Scan for the cell matching the given text and deliver its (X, Y) coordinate at center. 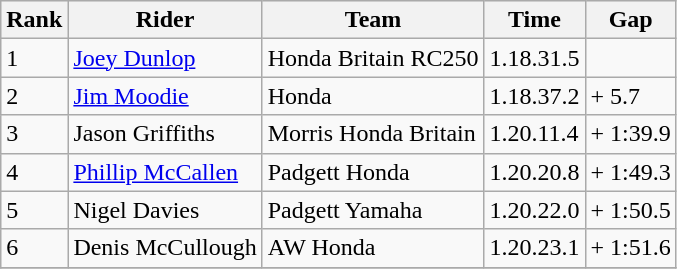
+ 1:39.9 (630, 134)
+ 1:51.6 (630, 248)
5 (34, 210)
Honda (373, 96)
Joey Dunlop (165, 58)
1.20.23.1 (534, 248)
Gap (630, 20)
Team (373, 20)
Padgett Honda (373, 172)
Time (534, 20)
Padgett Yamaha (373, 210)
1 (34, 58)
1.18.37.2 (534, 96)
1.18.31.5 (534, 58)
Rider (165, 20)
4 (34, 172)
Honda Britain RC250 (373, 58)
+ 5.7 (630, 96)
3 (34, 134)
1.20.22.0 (534, 210)
1.20.11.4 (534, 134)
Jim Moodie (165, 96)
Rank (34, 20)
Jason Griffiths (165, 134)
+ 1:49.3 (630, 172)
1.20.20.8 (534, 172)
Phillip McCallen (165, 172)
2 (34, 96)
6 (34, 248)
+ 1:50.5 (630, 210)
AW Honda (373, 248)
Morris Honda Britain (373, 134)
Denis McCullough (165, 248)
Nigel Davies (165, 210)
